Extract the (X, Y) coordinate from the center of the cell holding the provided text.  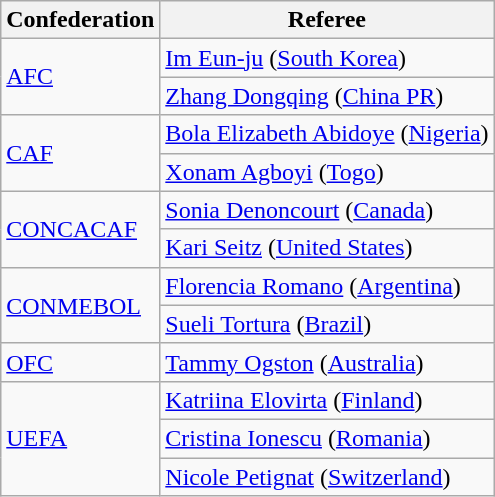
Katriina Elovirta (Finland) (327, 400)
Im Eun-ju (South Korea) (327, 58)
UEFA (80, 438)
AFC (80, 77)
CONCACAF (80, 229)
OFC (80, 362)
Sueli Tortura (Brazil) (327, 324)
Sonia Denoncourt (Canada) (327, 210)
Zhang Dongqing (China PR) (327, 96)
CAF (80, 153)
Tammy Ogston (Australia) (327, 362)
Nicole Petignat (Switzerland) (327, 477)
Cristina Ionescu (Romania) (327, 438)
Kari Seitz (United States) (327, 248)
Bola Elizabeth Abidoye (Nigeria) (327, 134)
Referee (327, 20)
CONMEBOL (80, 305)
Xonam Agboyi (Togo) (327, 172)
Confederation (80, 20)
Florencia Romano (Argentina) (327, 286)
